Output the [x, y] coordinate of the center of the cell containing the given text.  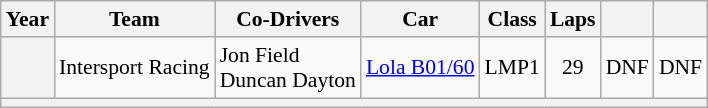
Intersport Racing [134, 68]
Car [420, 19]
Jon Field Duncan Dayton [288, 68]
29 [573, 68]
Team [134, 19]
LMP1 [512, 68]
Class [512, 19]
Co-Drivers [288, 19]
Year [28, 19]
Laps [573, 19]
Lola B01/60 [420, 68]
